Capture the cell that displays the provided text and extract its (x, y) central coordinate. 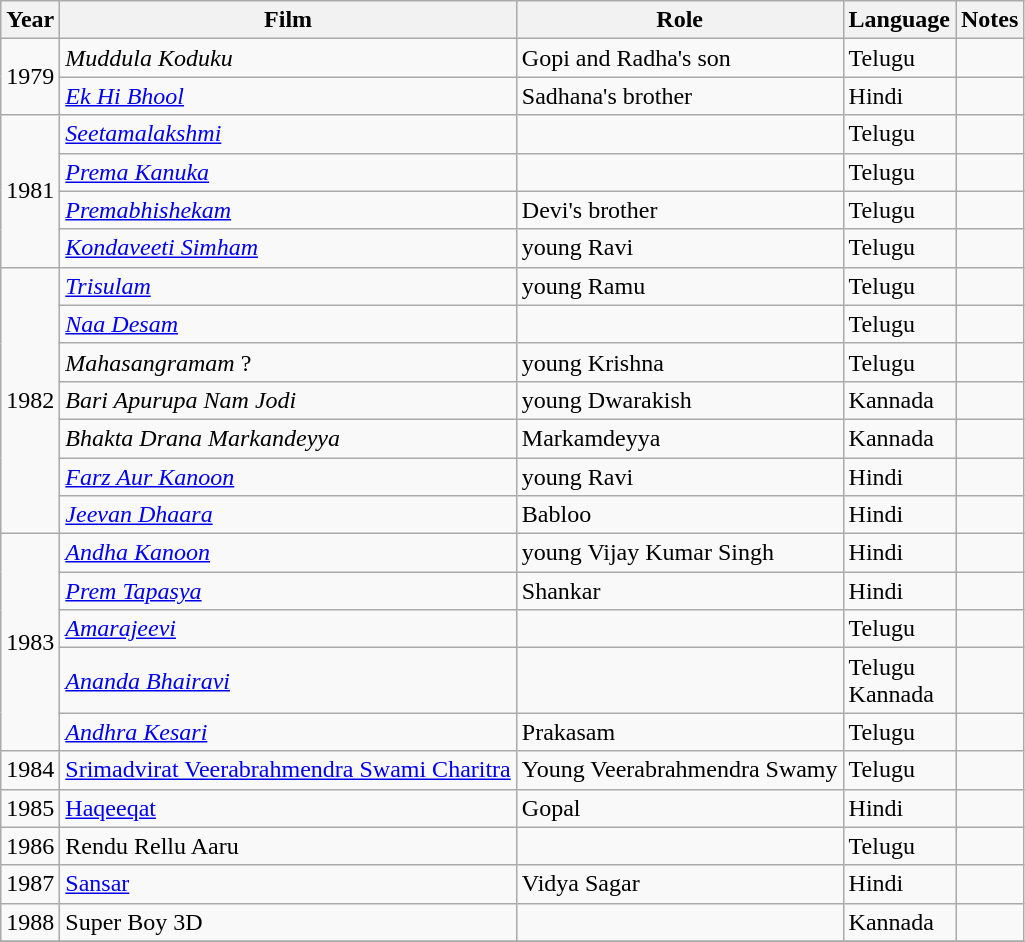
1985 (30, 808)
Ananda Bhairavi (288, 680)
young Krishna (680, 362)
1986 (30, 846)
Haqeeqat (288, 808)
Trisulam (288, 286)
Markamdeyya (680, 438)
Bari Apurupa Nam Jodi (288, 400)
Shankar (680, 591)
Language (899, 20)
Gopal (680, 808)
1984 (30, 770)
Farz Aur Kanoon (288, 477)
Bhakta Drana Markandeyya (288, 438)
1983 (30, 642)
Muddula Koduku (288, 58)
Mahasangramam ? (288, 362)
Andha Kanoon (288, 553)
1988 (30, 922)
Prem Tapasya (288, 591)
Young Veerabrahmendra Swamy (680, 770)
Film (288, 20)
young Dwarakish (680, 400)
Andhra Kesari (288, 732)
Year (30, 20)
Jeevan Dhaara (288, 515)
Sadhana's brother (680, 96)
Ek Hi Bhool (288, 96)
Notes (990, 20)
young Vijay Kumar Singh (680, 553)
1979 (30, 77)
Babloo (680, 515)
Devi's brother (680, 210)
Sansar (288, 884)
Amarajeevi (288, 629)
Naa Desam (288, 324)
young Ramu (680, 286)
Role (680, 20)
1987 (30, 884)
Prema Kanuka (288, 172)
TeluguKannada (899, 680)
Rendu Rellu Aaru (288, 846)
Premabhishekam (288, 210)
1981 (30, 191)
Kondaveeti Simham (288, 248)
Super Boy 3D (288, 922)
Prakasam (680, 732)
1982 (30, 400)
Vidya Sagar (680, 884)
Seetamalakshmi (288, 134)
Srimadvirat Veerabrahmendra Swami Charitra (288, 770)
Gopi and Radha's son (680, 58)
